Extract the [X, Y] coordinate from the center of the cell holding the provided text.  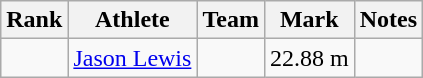
Notes [388, 20]
22.88 m [309, 58]
Jason Lewis [132, 58]
Rank [34, 20]
Athlete [132, 20]
Team [231, 20]
Mark [309, 20]
